Detect which cell encompasses the target text, then output its (x, y) center coordinate. 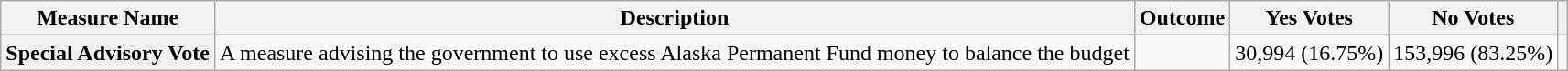
Yes Votes (1309, 18)
Description (676, 18)
No Votes (1474, 18)
153,996 (83.25%) (1474, 53)
30,994 (16.75%) (1309, 53)
Measure Name (108, 18)
Special Advisory Vote (108, 53)
A measure advising the government to use excess Alaska Permanent Fund money to balance the budget (676, 53)
Outcome (1182, 18)
